Search for the cell housing the specified text and yield its [x, y] center coordinate. 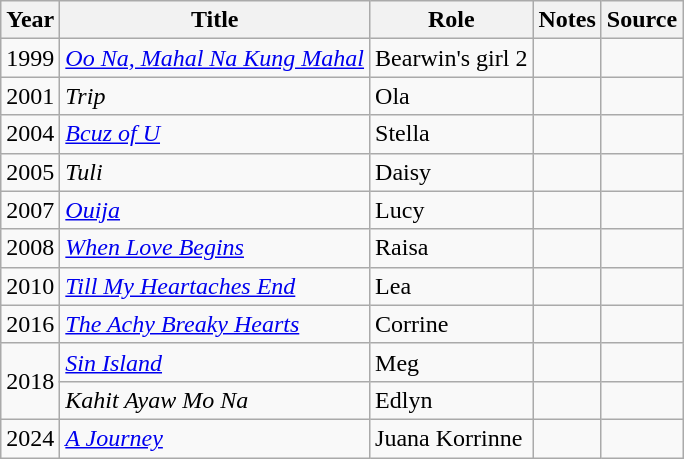
Role [452, 20]
Year [30, 20]
Notes [567, 20]
Kahit Ayaw Mo Na [215, 400]
Lea [452, 286]
Bearwin's girl 2 [452, 58]
A Journey [215, 438]
2016 [30, 324]
The Achy Breaky Hearts [215, 324]
Bcuz of U [215, 134]
Stella [452, 134]
2008 [30, 248]
Tuli [215, 172]
Oo Na, Mahal Na Kung Mahal [215, 58]
Ouija [215, 210]
When Love Begins [215, 248]
Daisy [452, 172]
Ola [452, 96]
Corrine [452, 324]
Source [642, 20]
2024 [30, 438]
Title [215, 20]
Till My Heartaches End [215, 286]
2001 [30, 96]
1999 [30, 58]
2010 [30, 286]
2007 [30, 210]
Meg [452, 362]
Lucy [452, 210]
2004 [30, 134]
Trip [215, 96]
Raisa [452, 248]
Juana Korrinne [452, 438]
Edlyn [452, 400]
Sin Island [215, 362]
2005 [30, 172]
2018 [30, 381]
